Search for the cell housing the specified text and yield its [X, Y] center coordinate. 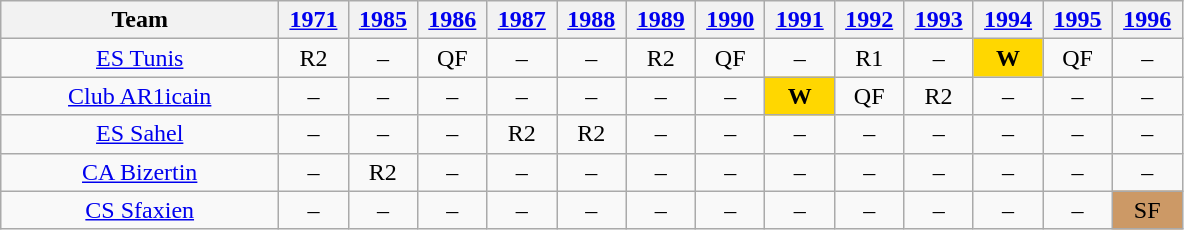
1985 [382, 20]
1991 [800, 20]
1994 [1008, 20]
1995 [1078, 20]
CA Bizertin [140, 172]
1971 [314, 20]
SF [1147, 210]
ES Sahel [140, 134]
Team [140, 20]
ES Tunis [140, 58]
R1 [868, 58]
1993 [938, 20]
Club AR1icain [140, 96]
1988 [592, 20]
1996 [1147, 20]
1986 [452, 20]
1992 [868, 20]
1990 [730, 20]
CS Sfaxien [140, 210]
1989 [660, 20]
1987 [522, 20]
